Determine the (X, Y) coordinate at the center of the cell enclosing the given text.  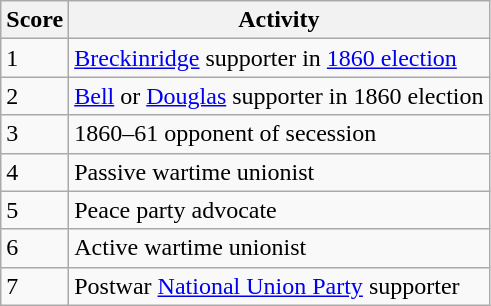
Active wartime unionist (279, 248)
Postwar National Union Party supporter (279, 286)
4 (35, 172)
5 (35, 210)
7 (35, 286)
Passive wartime unionist (279, 172)
Breckinridge supporter in 1860 election (279, 58)
Bell or Douglas supporter in 1860 election (279, 96)
2 (35, 96)
Activity (279, 20)
6 (35, 248)
1860–61 opponent of secession (279, 134)
3 (35, 134)
1 (35, 58)
Peace party advocate (279, 210)
Score (35, 20)
